Output the [x, y] coordinate of the center of the cell containing the given text.  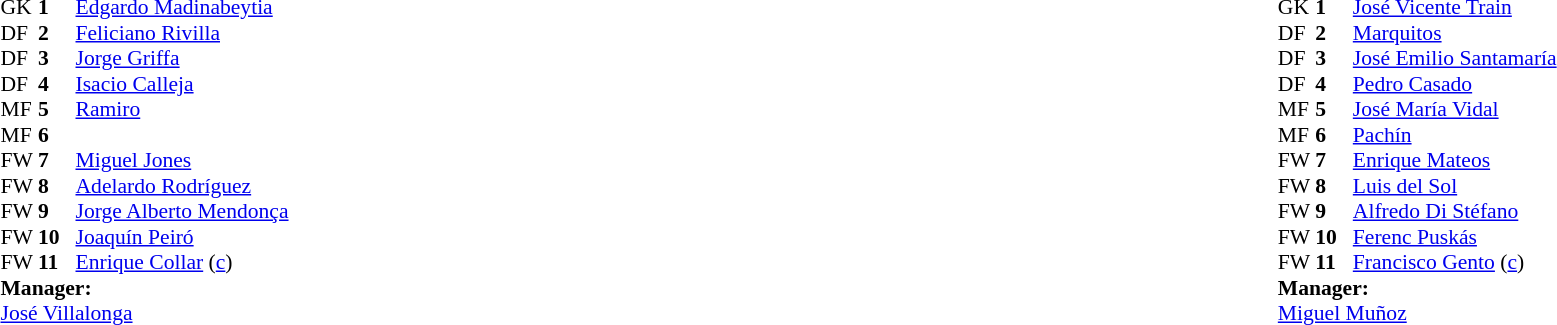
Enrique Collar (c) [182, 263]
Luis del Sol [1455, 186]
Adelardo Rodríguez [182, 186]
Jorge Alberto Mendonça [182, 211]
Enrique Mateos [1455, 161]
José María Vidal [1455, 109]
Pachín [1455, 135]
Isacio Calleja [182, 84]
Ramiro [182, 109]
Marquitos [1455, 33]
Pedro Casado [1455, 84]
José Emilio Santamaría [1455, 59]
Francisco Gento (c) [1455, 263]
Ferenc Puskás [1455, 237]
Alfredo Di Stéfano [1455, 211]
Jorge Griffa [182, 59]
Joaquín Peiró [182, 237]
Feliciano Rivilla [182, 33]
Miguel Jones [182, 161]
